Return [X, Y] of the center of cell containing provided text 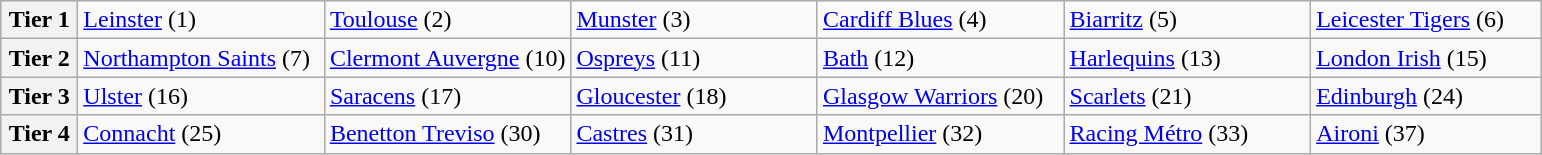
Tier 1 [40, 20]
Castres (31) [694, 134]
Tier 2 [40, 58]
Connacht (25) [202, 134]
Montpellier (32) [940, 134]
Leicester Tigers (6) [1426, 20]
Tier 3 [40, 96]
Scarlets (21) [1188, 96]
Ospreys (11) [694, 58]
Saracens (17) [448, 96]
Edinburgh (24) [1426, 96]
Benetton Treviso (30) [448, 134]
Gloucester (18) [694, 96]
Tier 4 [40, 134]
Clermont Auvergne (10) [448, 58]
Biarritz (5) [1188, 20]
Toulouse (2) [448, 20]
Harlequins (13) [1188, 58]
Bath (12) [940, 58]
Northampton Saints (7) [202, 58]
Aironi (37) [1426, 134]
Munster (3) [694, 20]
Racing Métro (33) [1188, 134]
Ulster (16) [202, 96]
Leinster (1) [202, 20]
Glasgow Warriors (20) [940, 96]
Cardiff Blues (4) [940, 20]
London Irish (15) [1426, 58]
